Provide the [X, Y] coordinate of the cell's center where the given text is located.  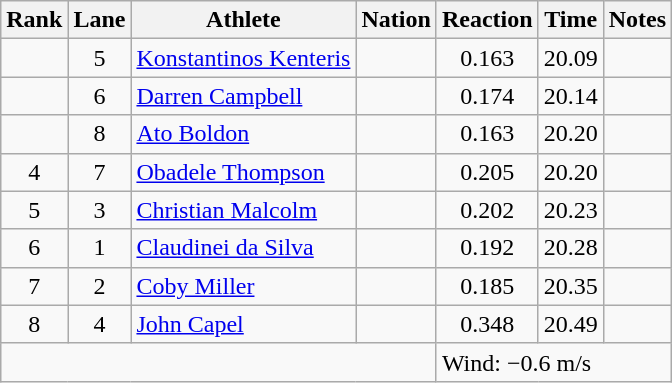
Darren Campbell [244, 96]
0.202 [487, 210]
John Capel [244, 324]
0.205 [487, 172]
0.348 [487, 324]
2 [100, 286]
3 [100, 210]
Time [570, 20]
Ato Boldon [244, 134]
1 [100, 248]
0.192 [487, 248]
Obadele Thompson [244, 172]
Athlete [244, 20]
Reaction [487, 20]
Claudinei da Silva [244, 248]
20.23 [570, 210]
20.28 [570, 248]
Wind: −0.6 m/s [554, 362]
20.14 [570, 96]
Coby Miller [244, 286]
0.174 [487, 96]
Lane [100, 20]
20.35 [570, 286]
Christian Malcolm [244, 210]
Notes [637, 20]
0.185 [487, 286]
20.49 [570, 324]
20.09 [570, 58]
Konstantinos Kenteris [244, 58]
Nation [396, 20]
Rank [34, 20]
